Locate the cell with the specified text and output its [X, Y] center coordinate. 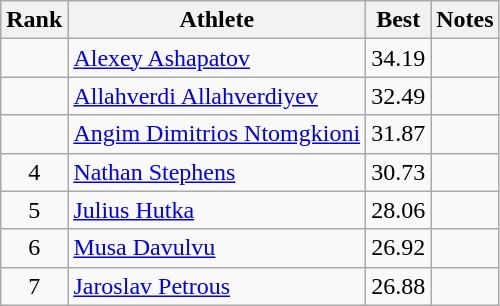
Best [398, 20]
Angim Dimitrios Ntomgkioni [217, 134]
4 [34, 172]
30.73 [398, 172]
Nathan Stephens [217, 172]
Notes [465, 20]
32.49 [398, 96]
Allahverdi Allahverdiyev [217, 96]
28.06 [398, 210]
Athlete [217, 20]
Jaroslav Petrous [217, 286]
26.92 [398, 248]
Julius Hutka [217, 210]
Musa Davulvu [217, 248]
26.88 [398, 286]
34.19 [398, 58]
Alexey Ashapatov [217, 58]
5 [34, 210]
7 [34, 286]
31.87 [398, 134]
Rank [34, 20]
6 [34, 248]
